Search for the cell housing the specified text and yield its [x, y] center coordinate. 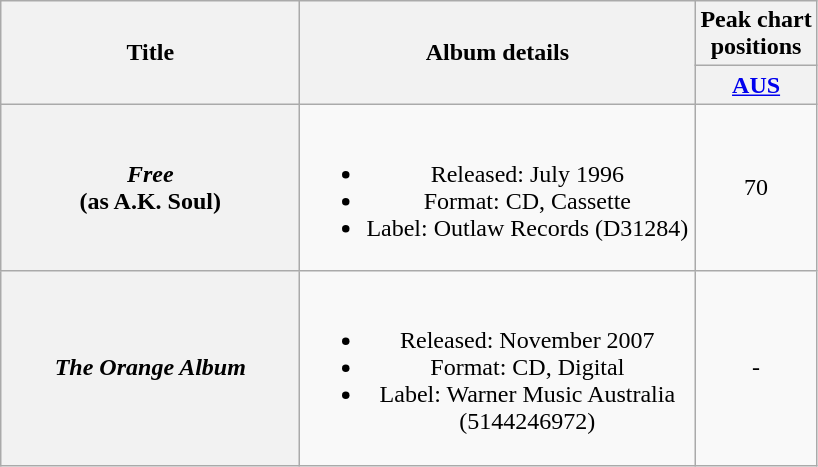
Released: November 2007Format: CD, DigitalLabel: Warner Music Australia (5144246972) [498, 368]
The Orange Album [150, 368]
70 [756, 188]
Album details [498, 52]
- [756, 368]
Peak chartpositions [756, 34]
Title [150, 52]
Free (as A.K. Soul) [150, 188]
AUS [756, 85]
Released: July 1996Format: CD, CassetteLabel: Outlaw Records (D31284) [498, 188]
